Capture the cell that displays the provided text and extract its [X, Y] central coordinate. 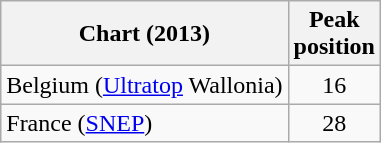
28 [334, 123]
16 [334, 85]
Belgium (Ultratop Wallonia) [144, 85]
Chart (2013) [144, 34]
France (SNEP) [144, 123]
Peakposition [334, 34]
